Extract the [x, y] coordinate from the center of the cell holding the provided text.  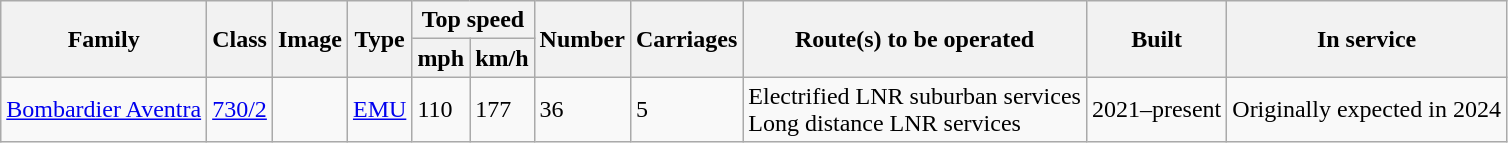
Route(s) to be operated [915, 39]
Bombardier Aventra [104, 110]
In service [1367, 39]
Originally expected in 2024 [1367, 110]
EMU [379, 110]
Image [310, 39]
110 [441, 110]
Top speed [473, 20]
Family [104, 39]
36 [582, 110]
Electrified LNR suburban servicesLong distance LNR services [915, 110]
5 [686, 110]
730/2 [240, 110]
2021–present [1156, 110]
Class [240, 39]
mph [441, 58]
Type [379, 39]
Number [582, 39]
Carriages [686, 39]
km/h [502, 58]
Built [1156, 39]
177 [502, 110]
